Locate the cell with the specified text and output its (x, y) center coordinate. 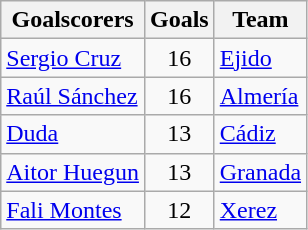
Aitor Huegun (73, 172)
12 (179, 210)
Team (260, 20)
Granada (260, 172)
Xerez (260, 210)
Fali Montes (73, 210)
Sergio Cruz (73, 58)
Cádiz (260, 134)
Goals (179, 20)
Duda (73, 134)
Ejido (260, 58)
Goalscorers (73, 20)
Almería (260, 96)
Raúl Sánchez (73, 96)
